Capture the cell that displays the provided text and extract its [X, Y] central coordinate. 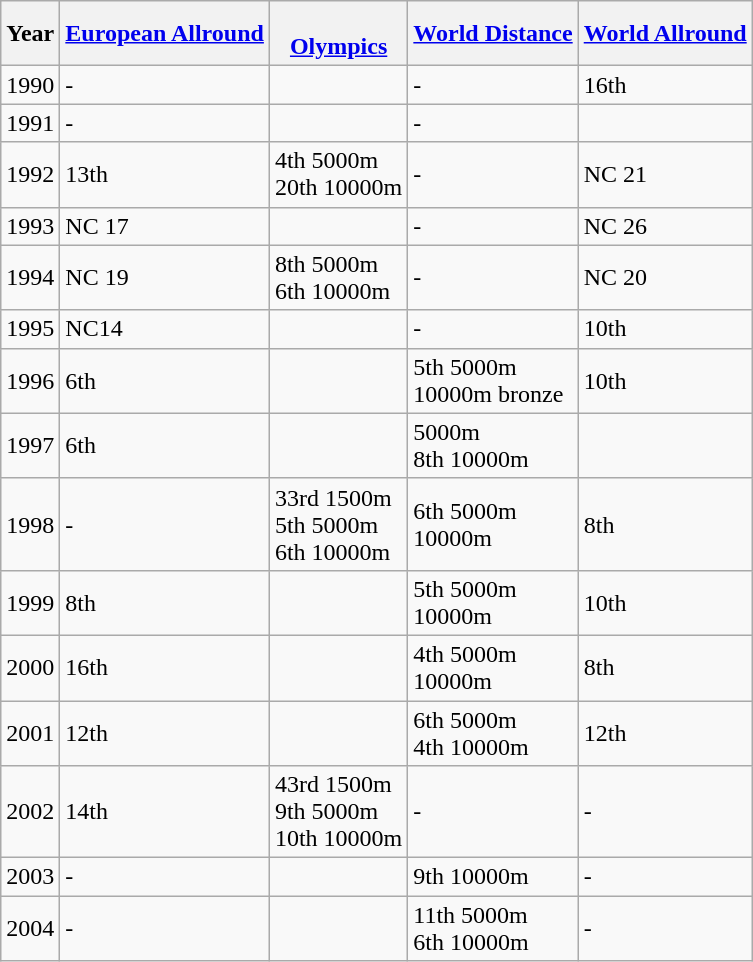
2003 [30, 877]
2000 [30, 668]
1994 [30, 278]
Olympics [338, 34]
NC 26 [665, 226]
33rd 1500m 5th 5000m6th 10000m [338, 524]
NC 19 [165, 278]
Year [30, 34]
2002 [30, 812]
1998 [30, 524]
6th 5000m 10000m [493, 524]
13th [165, 174]
8th 5000m 6th 10000m [338, 278]
9th 10000m [493, 877]
European Allround [165, 34]
1990 [30, 85]
World Distance [493, 34]
NC14 [165, 329]
5th 5000m 10000m bronze [493, 380]
6th 5000m4th 10000m [493, 732]
2001 [30, 732]
1993 [30, 226]
4th 5000m 10000m [493, 668]
1995 [30, 329]
5th 5000m 10000m [493, 602]
43rd 1500m9th 5000m10th 10000m [338, 812]
NC 21 [665, 174]
1999 [30, 602]
2004 [30, 928]
1997 [30, 446]
NC 20 [665, 278]
14th [165, 812]
NC 17 [165, 226]
1991 [30, 123]
World Allround [665, 34]
5000m8th 10000m [493, 446]
11th 5000m6th 10000m [493, 928]
1992 [30, 174]
4th 5000m20th 10000m [338, 174]
1996 [30, 380]
